Output the (x, y) coordinate of the center of the cell containing the given text.  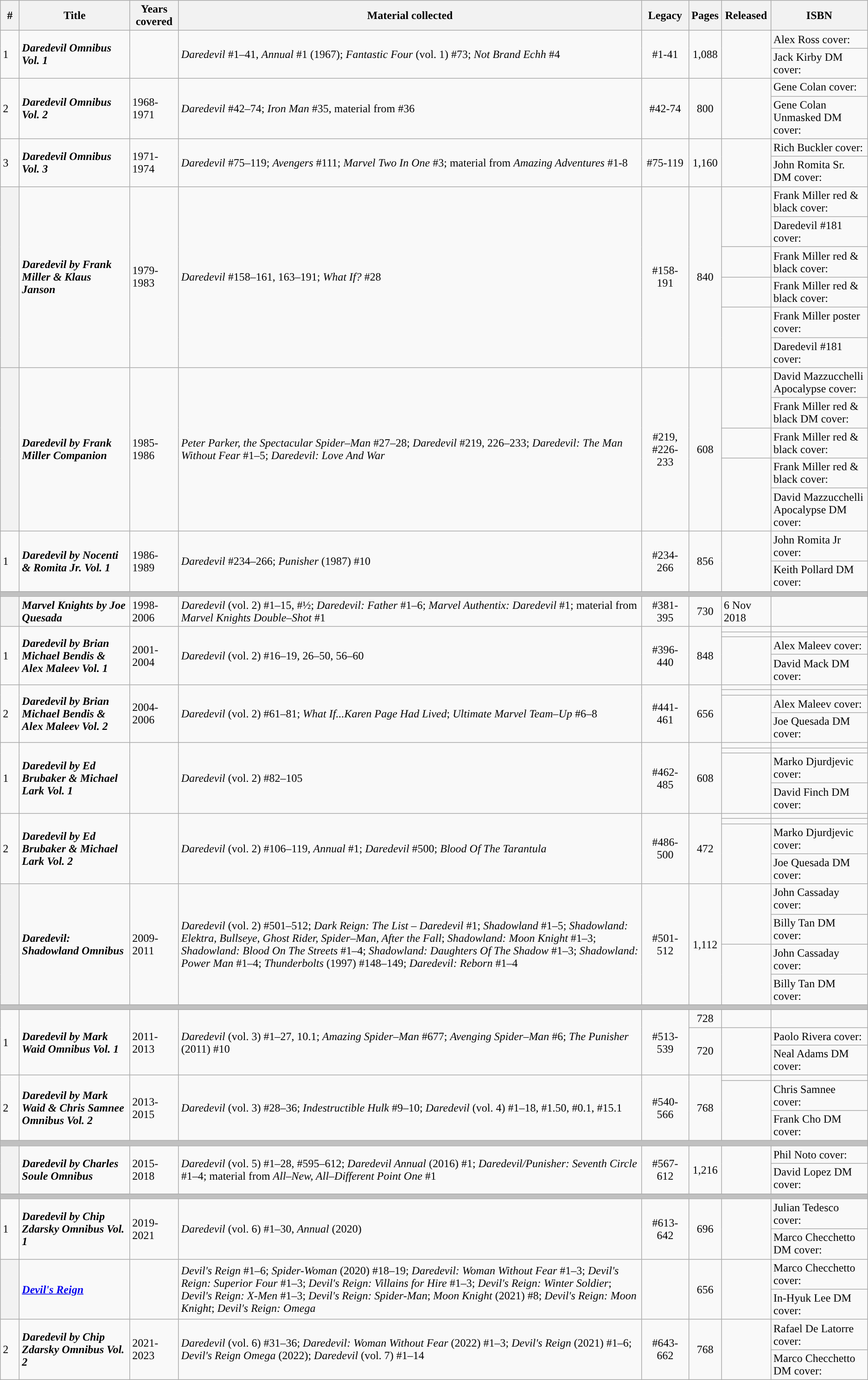
Daredevil Omnibus Vol. 1 (75, 55)
Daredevil by Charles Soule Omnibus (75, 1169)
#396-440 (665, 656)
Pages (705, 16)
Daredevil (vol. 3) #28–36; Indestructible Hulk #9–10; Daredevil (vol. 4) #1–18, #1.50, #0.1, #15.1 (410, 1108)
# (10, 16)
Daredevil: Shadowland Omnibus (75, 944)
1971-1974 (154, 162)
Daredevil #158–161, 163–191; What If? #28 (410, 277)
3 (10, 162)
David Lopez DM cover: (819, 1179)
Daredevil (vol. 3) #1–27, 10.1; Amazing Spider–Man #677; Avenging Spider–Man #6; The Punisher (2011) #10 (410, 1042)
#234-266 (665, 561)
2009-2011 (154, 944)
720 (705, 1052)
Daredevil by Nocenti & Romita Jr. Vol. 1 (75, 561)
Keith Pollard DM cover: (819, 576)
David Mazzucchelli Apocalypse cover: (819, 383)
Daredevil Omnibus Vol. 2 (75, 109)
Daredevil by Frank Miller Companion (75, 449)
Paolo Rivera cover: (819, 1036)
2021-2023 (154, 1349)
Title (75, 16)
John Romita Sr. DM cover: (819, 172)
Rich Buckler cover: (819, 147)
#42-74 (665, 109)
1968-1971 (154, 109)
Marco Checchetto cover: (819, 1274)
#381-395 (665, 611)
Neal Adams DM cover: (819, 1060)
1985-1986 (154, 449)
848 (705, 656)
#501-512 (665, 944)
Daredevil by Chip Zdarsky Omnibus Vol. 1 (75, 1229)
Frank Cho DM cover: (819, 1126)
Daredevil by Ed Brubaker & Michael Lark Vol. 2 (75, 849)
2011-2013 (154, 1042)
730 (705, 611)
Daredevil #42–74; Iron Man #35, material from #36 (410, 109)
#513-539 (665, 1042)
#219, #226-233 (665, 449)
Frank Miller poster cover: (819, 322)
Daredevil by Brian Michael Bendis & Alex Maleev Vol. 1 (75, 656)
Julian Tedesco cover: (819, 1214)
Daredevil (vol. 2) #1–15, #½; Daredevil: Father #1–6; Marvel Authentix: Daredevil #1; material from Marvel Knights Double–Shot #1 (410, 611)
1986-1989 (154, 561)
1,216 (705, 1169)
Chris Samnee cover: (819, 1095)
Daredevil (vol. 2) #82–105 (410, 778)
Material collected (410, 16)
Phil Noto cover: (819, 1155)
2013-2015 (154, 1108)
Daredevil by Mark Waid & Chris Samnee Omnibus Vol. 2 (75, 1108)
#567-612 (665, 1169)
Daredevil (vol. 2) #106–119, Annual #1; Daredevil #500; Blood Of The Tarantula (410, 849)
6 Nov 2018 (747, 611)
David Finch DM cover: (819, 799)
1,160 (705, 162)
800 (705, 109)
Years covered (154, 16)
John Romita Jr cover: (819, 546)
David Mack DM cover: (819, 670)
728 (705, 1018)
Daredevil (vol. 6) #31–36; Daredevil: Woman Without Fear (2022) #1–3; Devil's Reign (2021) #1–6; Devil's Reign Omega (2022); Daredevil (vol. 7) #1–14 (410, 1349)
856 (705, 561)
Daredevil by Frank Miller & Klaus Janson (75, 277)
#158-191 (665, 277)
Daredevil Omnibus Vol. 3 (75, 162)
1979-1983 (154, 277)
Daredevil by Chip Zdarsky Omnibus Vol. 2 (75, 1349)
Gene Colan cover: (819, 87)
Rafael De Latorre cover: (819, 1335)
1,112 (705, 944)
Legacy (665, 16)
472 (705, 849)
Daredevil by Ed Brubaker & Michael Lark Vol. 1 (75, 778)
#462-485 (665, 778)
#441-461 (665, 713)
696 (705, 1229)
Released (747, 16)
Devil's Reign (75, 1289)
Daredevil #1–41, Annual #1 (1967); Fantastic Four (vol. 1) #73; Not Brand Echh #4 (410, 55)
#540-566 (665, 1108)
Daredevil (vol. 6) #1–30, Annual (2020) (410, 1229)
840 (705, 277)
#643-662 (665, 1349)
1,088 (705, 55)
Gene Colan Unmasked DM cover: (819, 117)
#75-119 (665, 162)
#613-642 (665, 1229)
2004-2006 (154, 713)
Daredevil #234–266; Punisher (1987) #10 (410, 561)
Daredevil (vol. 2) #61–81; What If...Karen Page Had Lived; Ultimate Marvel Team–Up #6–8 (410, 713)
Frank Miller red & black DM cover: (819, 413)
ISBN (819, 16)
David Mazzucchelli Apocalypse DM cover: (819, 510)
In-Hyuk Lee DM cover: (819, 1304)
2019-2021 (154, 1229)
Daredevil (vol. 2) #16–19, 26–50, 56–60 (410, 656)
#486-500 (665, 849)
#1-41 (665, 55)
Marvel Knights by Joe Quesada (75, 611)
2001-2004 (154, 656)
Daredevil by Brian Michael Bendis & Alex Maleev Vol. 2 (75, 713)
Peter Parker, the Spectacular Spider–Man #27–28; Daredevil #219, 226–233; Daredevil: The Man Without Fear #1–5; Daredevil: Love And War (410, 449)
2015-2018 (154, 1169)
Jack Kirby DM cover: (819, 63)
Daredevil #75–119; Avengers #111; Marvel Two In One #3; material from Amazing Adventures #1-8 (410, 162)
1998-2006 (154, 611)
Alex Ross cover: (819, 39)
Daredevil by Mark Waid Omnibus Vol. 1 (75, 1042)
